Identify which cell holds the provided text, then report its (X, Y) central coordinate. 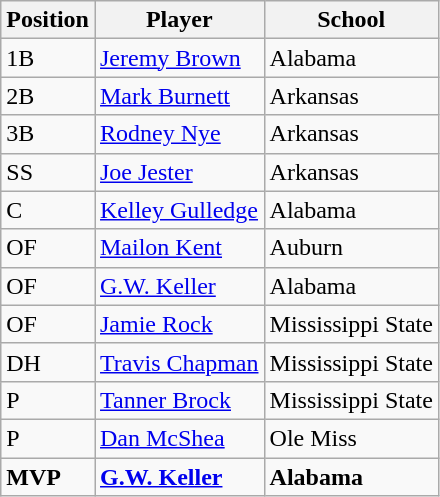
DH (48, 362)
MVP (48, 477)
1B (48, 58)
Position (48, 20)
Auburn (351, 248)
Tanner Brock (179, 400)
Rodney Nye (179, 134)
3B (48, 134)
SS (48, 172)
Jeremy Brown (179, 58)
Mark Burnett (179, 96)
Mailon Kent (179, 248)
2B (48, 96)
Kelley Gulledge (179, 210)
School (351, 20)
Jamie Rock (179, 324)
Joe Jester (179, 172)
Ole Miss (351, 438)
Dan McShea (179, 438)
Player (179, 20)
Travis Chapman (179, 362)
C (48, 210)
